Return the (x, y) coordinate for the center point of the cell that contains the specified text.  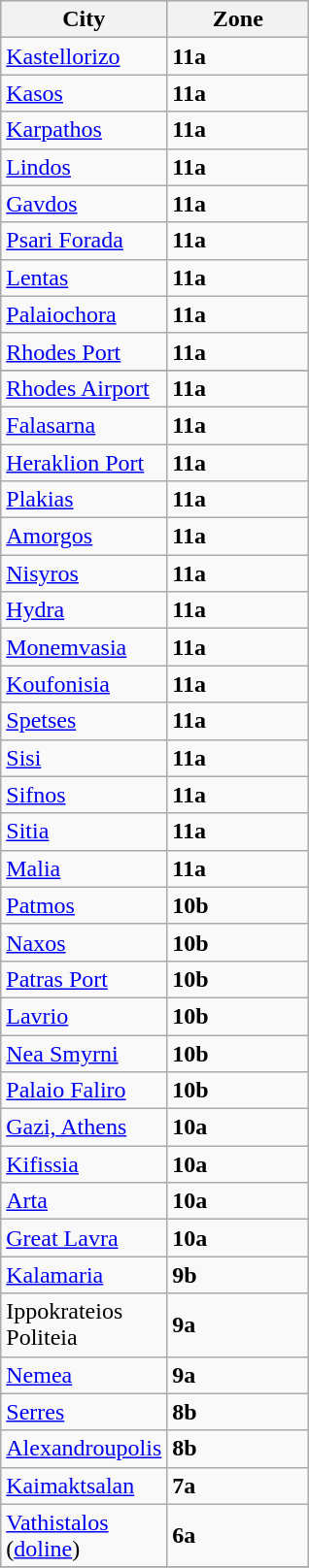
Ippokrateios Politeia (84, 1325)
Gavdos (84, 204)
Kalamaria (84, 1275)
Kasos (84, 93)
Alexandroupolis (84, 1449)
Spetses (84, 721)
6a (238, 1535)
Monemvasia (84, 647)
Falasarna (84, 425)
Plakias (84, 500)
Sitia (84, 832)
7a (238, 1486)
Patras Port (84, 979)
Lavrio (84, 1016)
9b (238, 1275)
Karpathos (84, 130)
Gazi, Athens (84, 1127)
Kastellorizo (84, 56)
Lindos (84, 167)
Nisyros (84, 573)
Sifnos (84, 795)
Rhodes Port (84, 351)
Psari Forada (84, 241)
Amorgos (84, 537)
Lentas (84, 278)
Nea Smyrni (84, 1053)
Kaimaktsalan (84, 1486)
Hydra (84, 610)
Sisi (84, 758)
Malia (84, 868)
Rhodes Airport (84, 388)
Serres (84, 1412)
Palaio Faliro (84, 1091)
Koufonisia (84, 684)
City (84, 19)
Great Lavra (84, 1238)
Kifissia (84, 1164)
Nemea (84, 1375)
Naxos (84, 942)
Arta (84, 1201)
Zone (238, 19)
Vathistalos (doline) (84, 1535)
Palaiochora (84, 314)
Heraklion Port (84, 463)
Patmos (84, 905)
